Detect which cell encompasses the target text, then output its [x, y] center coordinate. 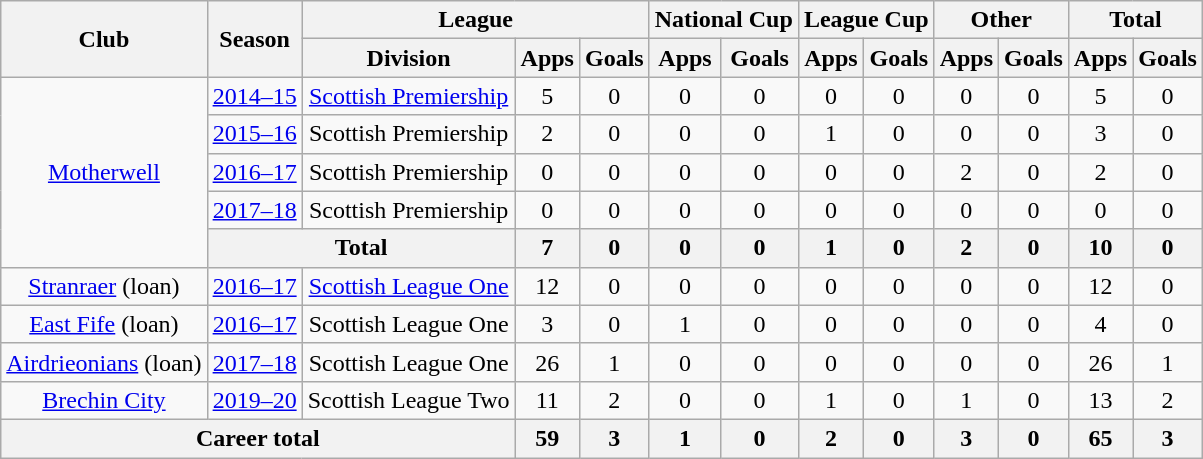
Brechin City [104, 400]
Stranraer (loan) [104, 286]
Scottish League Two [408, 400]
Airdrieonians (loan) [104, 362]
Division [408, 58]
Season [254, 39]
10 [1100, 248]
2014–15 [254, 96]
7 [547, 248]
11 [547, 400]
59 [547, 438]
13 [1100, 400]
4 [1100, 324]
League [476, 20]
Career total [258, 438]
Motherwell [104, 172]
65 [1100, 438]
Other [1001, 20]
National Cup [724, 20]
Club [104, 39]
League Cup [866, 20]
East Fife (loan) [104, 324]
2019–20 [254, 400]
2015–16 [254, 134]
